Search for the cell housing the specified text and yield its (x, y) center coordinate. 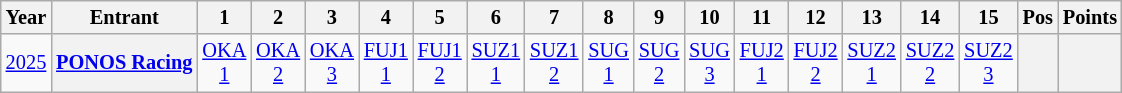
SUZ21 (871, 63)
SUZ22 (930, 63)
12 (816, 17)
1 (224, 17)
Year (26, 17)
9 (659, 17)
PONOS Racing (124, 63)
SUG2 (659, 63)
Points (1090, 17)
2 (278, 17)
13 (871, 17)
10 (709, 17)
8 (608, 17)
FUJ22 (816, 63)
SUZ12 (554, 63)
SUG1 (608, 63)
OKA1 (224, 63)
2025 (26, 63)
FUJ12 (440, 63)
15 (988, 17)
4 (386, 17)
Entrant (124, 17)
14 (930, 17)
3 (332, 17)
SUG3 (709, 63)
FUJ21 (762, 63)
6 (496, 17)
7 (554, 17)
SUZ11 (496, 63)
FUJ11 (386, 63)
11 (762, 17)
Pos (1038, 17)
OKA2 (278, 63)
5 (440, 17)
OKA3 (332, 63)
SUZ23 (988, 63)
